Identify which cell holds the provided text, then report its [X, Y] central coordinate. 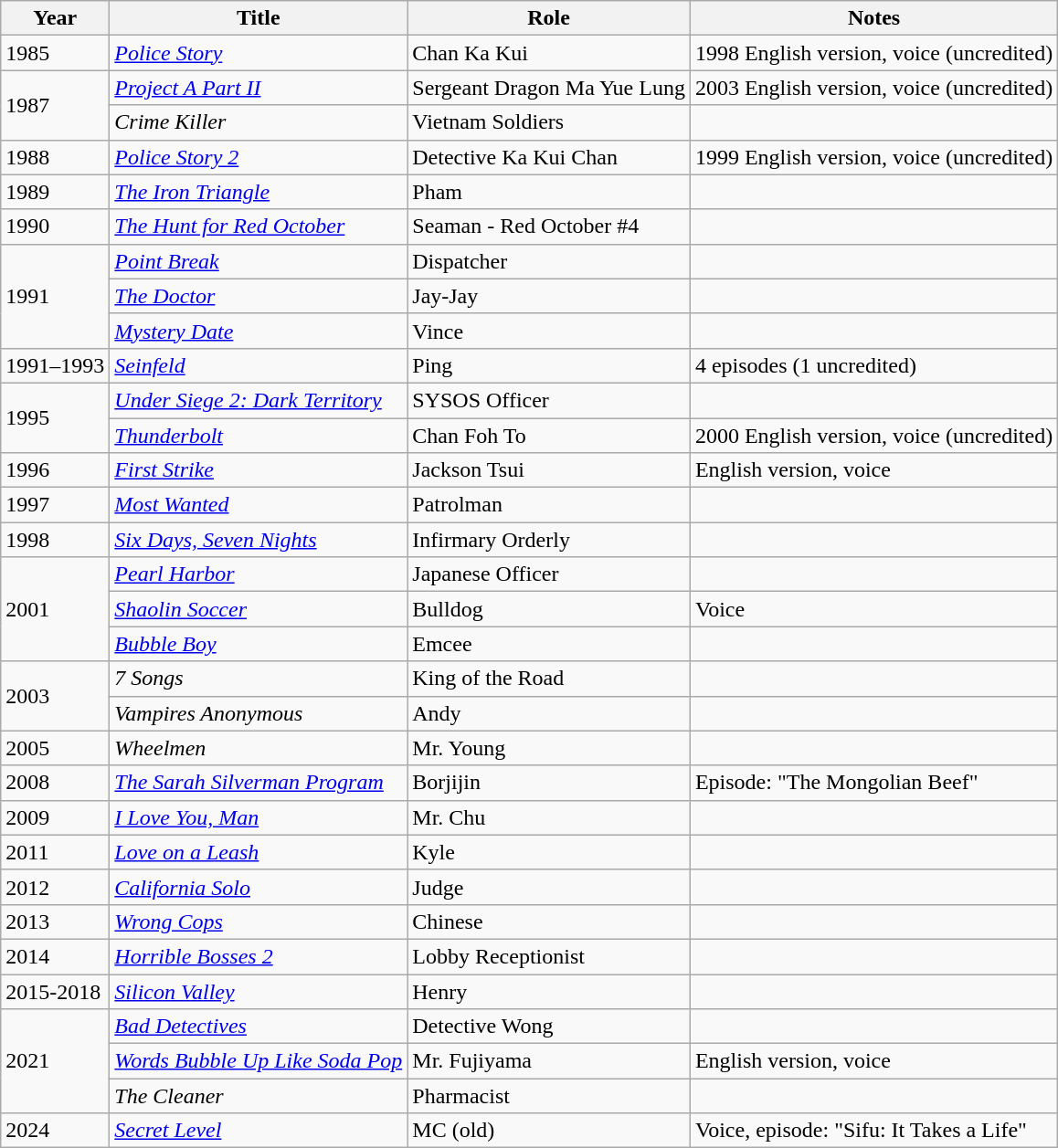
Crime Killer [259, 122]
2021 [55, 1061]
Seaman - Red October #4 [549, 226]
2014 [55, 956]
Jay-Jay [549, 296]
2015-2018 [55, 991]
1999 English version, voice (uncredited) [873, 157]
Police Story [259, 53]
Pearl Harbor [259, 574]
Wrong Cops [259, 922]
Judge [549, 887]
Most Wanted [259, 505]
Borjijin [549, 783]
1998 [55, 540]
The Doctor [259, 296]
The Cleaner [259, 1096]
2011 [55, 852]
1988 [55, 157]
Dispatcher [549, 261]
Vampires Anonymous [259, 713]
2024 [55, 1131]
1995 [55, 417]
1991–1993 [55, 365]
Ping [549, 365]
Love on a Leash [259, 852]
1996 [55, 470]
Shaolin Soccer [259, 609]
Bulldog [549, 609]
1990 [55, 226]
Secret Level [259, 1131]
Words Bubble Up Like Soda Pop [259, 1061]
Detective Ka Kui Chan [549, 157]
The Iron Triangle [259, 192]
2013 [55, 922]
First Strike [259, 470]
2005 [55, 748]
Mr. Fujiyama [549, 1061]
Chan Foh To [549, 436]
2008 [55, 783]
1989 [55, 192]
Thunderbolt [259, 436]
1997 [55, 505]
2000 English version, voice (uncredited) [873, 436]
Under Siege 2: Dark Territory [259, 400]
Andy [549, 713]
1985 [55, 53]
Jackson Tsui [549, 470]
Pharmacist [549, 1096]
Detective Wong [549, 1027]
Chinese [549, 922]
2009 [55, 817]
2003 English version, voice (uncredited) [873, 88]
1987 [55, 105]
Pham [549, 192]
California Solo [259, 887]
Wheelmen [259, 748]
Mr. Chu [549, 817]
Mystery Date [259, 331]
Point Break [259, 261]
Sergeant Dragon Ma Yue Lung [549, 88]
2012 [55, 887]
2001 [55, 609]
Lobby Receptionist [549, 956]
1998 English version, voice (uncredited) [873, 53]
Japanese Officer [549, 574]
Vince [549, 331]
Six Days, Seven Nights [259, 540]
Title [259, 18]
Bubble Boy [259, 644]
Voice [873, 609]
Patrolman [549, 505]
Bad Detectives [259, 1027]
Mr. Young [549, 748]
Chan Ka Kui [549, 53]
Silicon Valley [259, 991]
Horrible Bosses 2 [259, 956]
Notes [873, 18]
Role [549, 18]
Police Story 2 [259, 157]
Emcee [549, 644]
The Hunt for Red October [259, 226]
I Love You, Man [259, 817]
Vietnam Soldiers [549, 122]
Seinfeld [259, 365]
Henry [549, 991]
SYSOS Officer [549, 400]
Project A Part II [259, 88]
King of the Road [549, 679]
The Sarah Silverman Program [259, 783]
Year [55, 18]
1991 [55, 296]
Episode: "The Mongolian Beef" [873, 783]
Voice, episode: "Sifu: It Takes a Life" [873, 1131]
4 episodes (1 uncredited) [873, 365]
7 Songs [259, 679]
MC (old) [549, 1131]
Kyle [549, 852]
Infirmary Orderly [549, 540]
2003 [55, 696]
